Provide the (X, Y) coordinate of the cell's center where the given text is located.  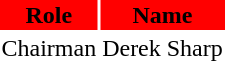
Role (49, 15)
Name (163, 15)
